Scan for the cell matching the given text and deliver its (X, Y) coordinate at center. 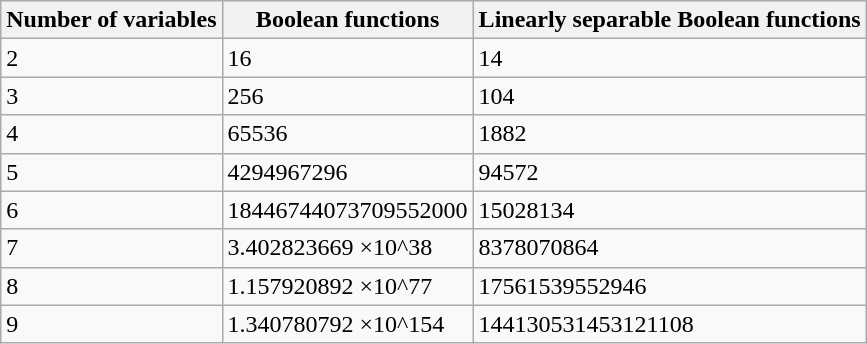
65536 (348, 134)
15028134 (670, 210)
9 (112, 324)
94572 (670, 172)
Boolean functions (348, 20)
8 (112, 286)
5 (112, 172)
144130531453121108 (670, 324)
256 (348, 96)
Linearly separable Boolean functions (670, 20)
104 (670, 96)
6 (112, 210)
1882 (670, 134)
17561539552946 (670, 286)
Number of variables (112, 20)
3.402823669 ×10^38 (348, 248)
18446744073709552000 (348, 210)
16 (348, 58)
2 (112, 58)
3 (112, 96)
1.157920892 ×10^77 (348, 286)
14 (670, 58)
1.340780792 ×10^154 (348, 324)
7 (112, 248)
8378070864 (670, 248)
4294967296 (348, 172)
4 (112, 134)
